Locate the cell with the specified text and output its (x, y) center coordinate. 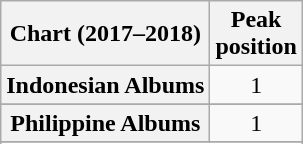
Chart (2017–2018) (106, 34)
Philippine Albums (106, 123)
Peakposition (256, 34)
Indonesian Albums (106, 85)
